Detect which cell encompasses the target text, then output its [x, y] center coordinate. 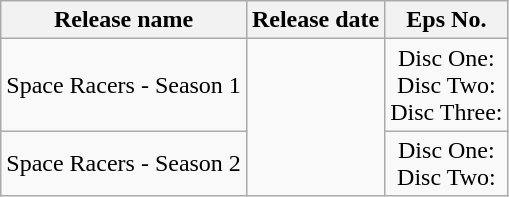
Release name [124, 20]
Space Racers - Season 2 [124, 164]
Eps No. [446, 20]
Disc One:Disc Two: [446, 164]
Release date [315, 20]
Disc One:Disc Two:Disc Three: [446, 85]
Space Racers - Season 1 [124, 85]
